Locate the cell with the specified text and output its (X, Y) center coordinate. 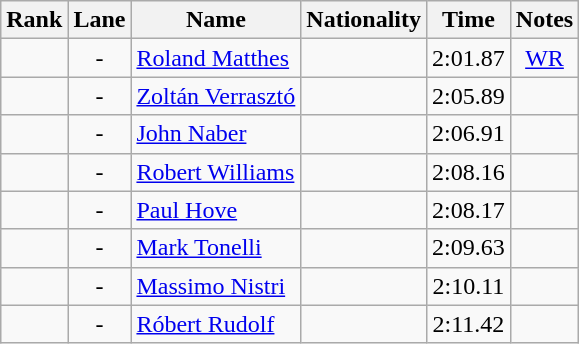
Name (216, 20)
2:10.11 (469, 286)
2:05.89 (469, 96)
2:08.17 (469, 210)
Lane (100, 20)
Rank (34, 20)
2:08.16 (469, 172)
WR (544, 58)
2:06.91 (469, 134)
Roland Matthes (216, 58)
Zoltán Verrasztó (216, 96)
Notes (544, 20)
Paul Hove (216, 210)
Nationality (364, 20)
Róbert Rudolf (216, 324)
2:11.42 (469, 324)
Mark Tonelli (216, 248)
2:01.87 (469, 58)
Massimo Nistri (216, 286)
John Naber (216, 134)
Robert Williams (216, 172)
Time (469, 20)
2:09.63 (469, 248)
